Locate the cell with the specified text and output its [x, y] center coordinate. 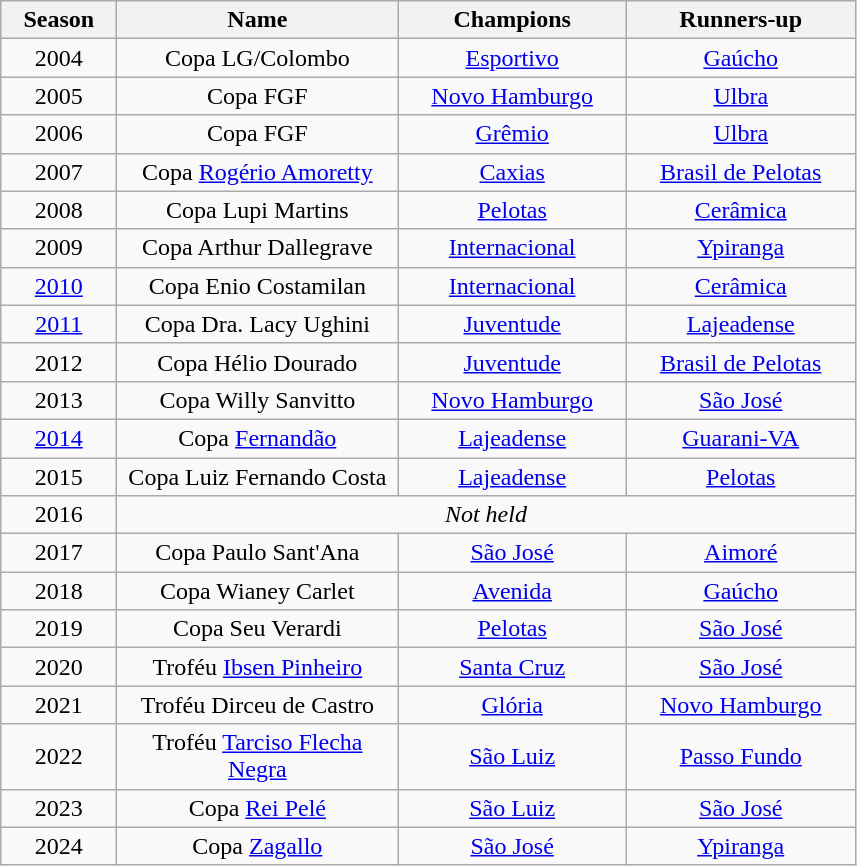
2013 [59, 400]
2014 [59, 438]
Copa LG/Colombo [258, 58]
2017 [59, 553]
Copa Paulo Sant'Ana [258, 553]
2019 [59, 629]
Santa Cruz [512, 667]
Esportivo [512, 58]
Guarani-VA [740, 438]
2021 [59, 705]
Copa Seu Verardi [258, 629]
2020 [59, 667]
2004 [59, 58]
Troféu Tarciso Flecha Negra [258, 756]
Copa Wianey Carlet [258, 591]
2022 [59, 756]
2015 [59, 477]
2005 [59, 96]
2011 [59, 324]
Name [258, 20]
Champions [512, 20]
Runners-up [740, 20]
Copa Rei Pelé [258, 808]
Not held [486, 515]
Passo Fundo [740, 756]
Avenida [512, 591]
2010 [59, 286]
2018 [59, 591]
2008 [59, 210]
Copa Dra. Lacy Ughini [258, 324]
Caxias [512, 172]
2023 [59, 808]
Aimoré [740, 553]
Copa Enio Costamilan [258, 286]
2024 [59, 846]
Copa Hélio Dourado [258, 362]
Copa Zagallo [258, 846]
Copa Fernandão [258, 438]
Copa Willy Sanvitto [258, 400]
Copa Luiz Fernando Costa [258, 477]
Grêmio [512, 134]
2016 [59, 515]
Season [59, 20]
2006 [59, 134]
Glória [512, 705]
2012 [59, 362]
Copa Rogério Amoretty [258, 172]
Copa Lupi Martins [258, 210]
2007 [59, 172]
Copa Arthur Dallegrave [258, 248]
2009 [59, 248]
Troféu Ibsen Pinheiro [258, 667]
Troféu Dirceu de Castro [258, 705]
